Pinpoint the cell where the given text exists, returning its (x, y) midpoint coordinate. 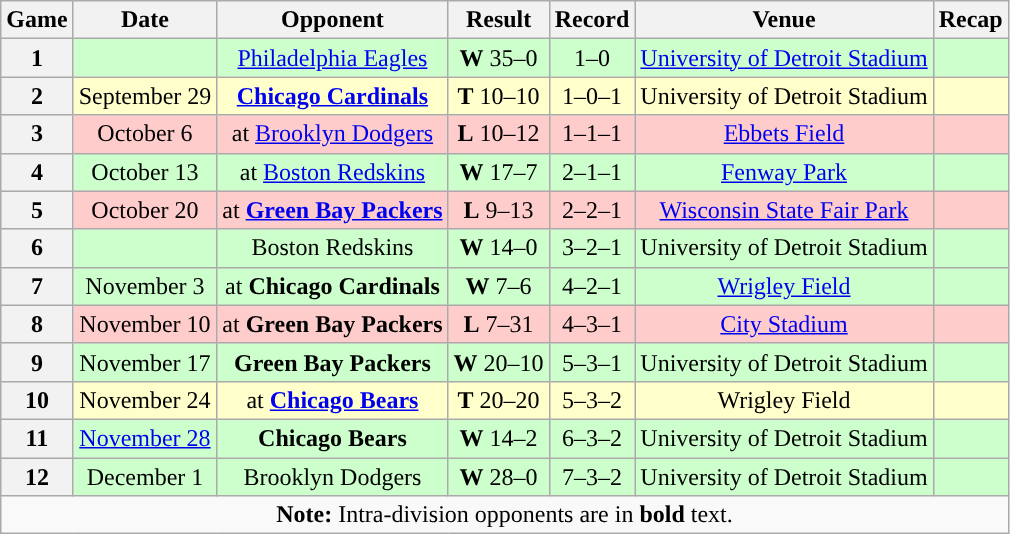
November 24 (145, 400)
4 (37, 172)
Date (145, 20)
6–3–2 (592, 438)
Note: Intra-division opponents are in bold text. (504, 515)
Philadelphia Eagles (332, 58)
October 6 (145, 134)
L 7–31 (498, 324)
4–2–1 (592, 286)
1–0 (592, 58)
at Boston Redskins (332, 172)
Green Bay Packers (332, 362)
8 (37, 324)
11 (37, 438)
T 10–10 (498, 96)
Ebbets Field (784, 134)
W 20–10 (498, 362)
Opponent (332, 20)
October 20 (145, 210)
November 28 (145, 438)
December 1 (145, 477)
W 35–0 (498, 58)
November 10 (145, 324)
Recap (970, 20)
September 29 (145, 96)
5–3–2 (592, 400)
5–3–1 (592, 362)
at Brooklyn Dodgers (332, 134)
2 (37, 96)
1–1–1 (592, 134)
Result (498, 20)
Brooklyn Dodgers (332, 477)
Boston Redskins (332, 248)
T 20–20 (498, 400)
Chicago Cardinals (332, 96)
W 14–0 (498, 248)
Chicago Bears (332, 438)
October 13 (145, 172)
9 (37, 362)
W 7–6 (498, 286)
at Chicago Bears (332, 400)
12 (37, 477)
2–2–1 (592, 210)
2–1–1 (592, 172)
7 (37, 286)
5 (37, 210)
November 17 (145, 362)
3 (37, 134)
at Chicago Cardinals (332, 286)
W 14–2 (498, 438)
Venue (784, 20)
November 3 (145, 286)
6 (37, 248)
Fenway Park (784, 172)
10 (37, 400)
Wisconsin State Fair Park (784, 210)
7–3–2 (592, 477)
4–3–1 (592, 324)
3–2–1 (592, 248)
Game (37, 20)
W 17–7 (498, 172)
L 9–13 (498, 210)
L 10–12 (498, 134)
1–0–1 (592, 96)
1 (37, 58)
Record (592, 20)
City Stadium (784, 324)
W 28–0 (498, 477)
